Find where the given text appears and provide that cell's center as [x, y] coordinate. 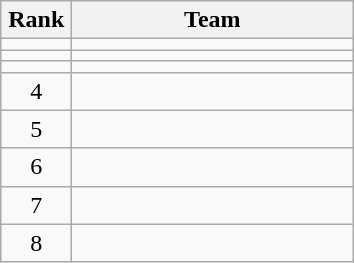
5 [36, 129]
4 [36, 91]
8 [36, 243]
7 [36, 205]
Rank [36, 20]
6 [36, 167]
Team [212, 20]
